Return the [X, Y] coordinate for the center point of the cell that contains the specified text.  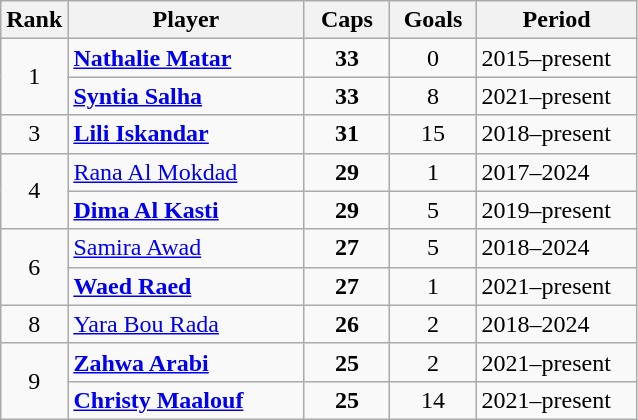
Samira Awad [186, 248]
6 [34, 267]
0 [433, 58]
Caps [347, 20]
Christy Maalouf [186, 400]
3 [34, 134]
Dima Al Kasti [186, 210]
14 [433, 400]
Rank [34, 20]
31 [347, 134]
2018–present [556, 134]
Yara Bou Rada [186, 324]
Syntia Salha [186, 96]
Lili Iskandar [186, 134]
9 [34, 381]
Zahwa Arabi [186, 362]
2015–present [556, 58]
Goals [433, 20]
15 [433, 134]
26 [347, 324]
Player [186, 20]
Rana Al Mokdad [186, 172]
4 [34, 191]
2017–2024 [556, 172]
2019–present [556, 210]
Period [556, 20]
Waed Raed [186, 286]
Nathalie Matar [186, 58]
